Return the (X, Y) coordinate for the center point of the cell that contains the specified text.  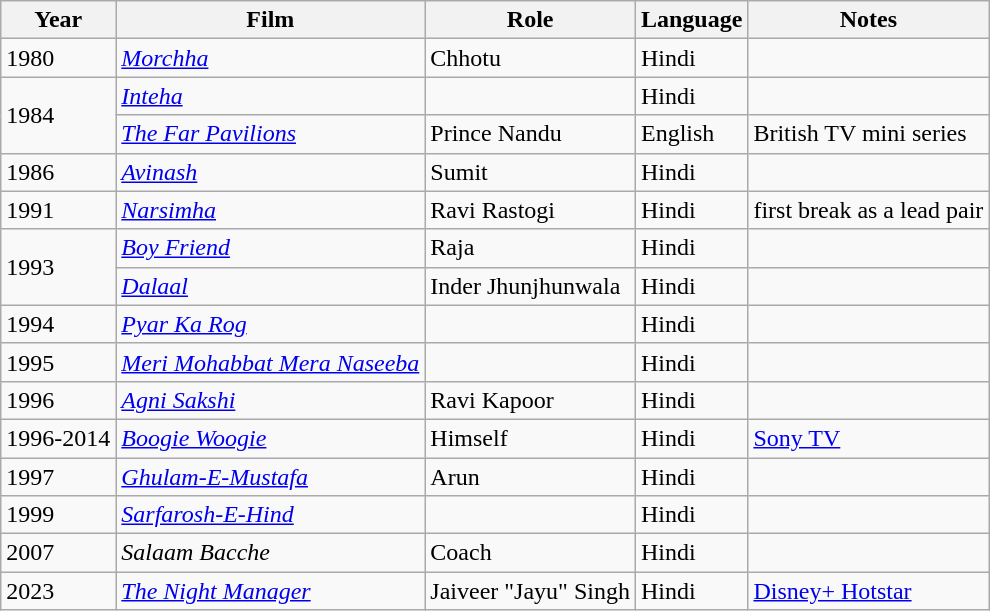
Himself (530, 438)
Agni Sakshi (270, 400)
1994 (58, 324)
1986 (58, 172)
Coach (530, 553)
1993 (58, 267)
Year (58, 20)
Sarfarosh-E-Hind (270, 515)
Disney+ Hotstar (868, 591)
Dalaal (270, 286)
Language (691, 20)
1984 (58, 115)
Ravi Kapoor (530, 400)
Role (530, 20)
Salaam Bacche (270, 553)
1980 (58, 58)
1995 (58, 362)
Narsimha (270, 210)
Meri Mohabbat Mera Naseeba (270, 362)
The Far Pavilions (270, 134)
British TV mini series (868, 134)
Notes (868, 20)
Jaiveer "Jayu" Singh (530, 591)
Raja (530, 248)
first break as a lead pair (868, 210)
Boy Friend (270, 248)
Morchha (270, 58)
Ghulam-E-Mustafa (270, 477)
1997 (58, 477)
2023 (58, 591)
Film (270, 20)
1991 (58, 210)
Chhotu (530, 58)
English (691, 134)
Avinash (270, 172)
1999 (58, 515)
Sony TV (868, 438)
Sumit (530, 172)
Arun (530, 477)
Ravi Rastogi (530, 210)
Inder Jhunjhunwala (530, 286)
Inteha (270, 96)
1996-2014 (58, 438)
Prince Nandu (530, 134)
Pyar Ka Rog (270, 324)
2007 (58, 553)
Boogie Woogie (270, 438)
1996 (58, 400)
The Night Manager (270, 591)
